Capture the cell that displays the provided text and extract its (x, y) central coordinate. 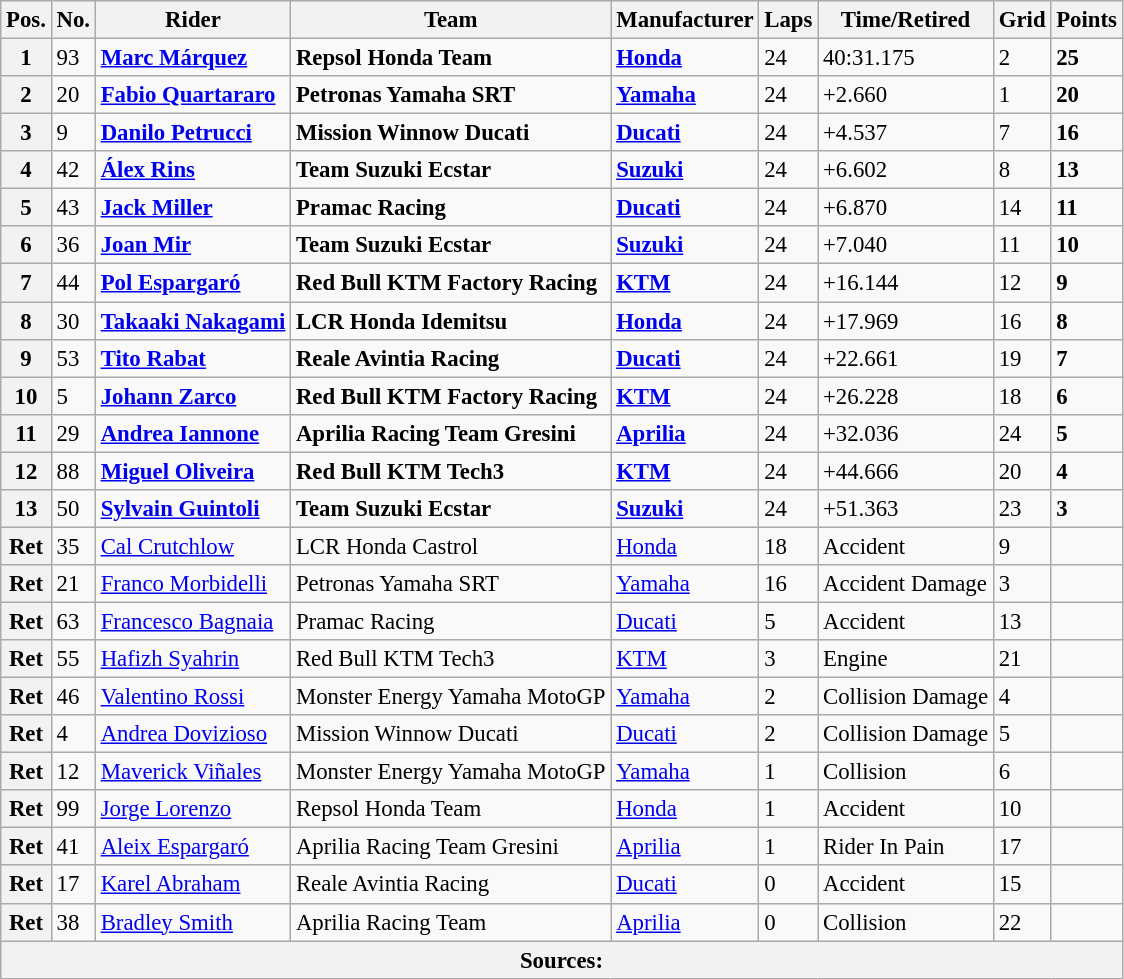
Marc Márquez (192, 58)
Tito Rabat (192, 358)
Accident Damage (906, 584)
53 (73, 358)
Pos. (26, 20)
Francesco Bagnaia (192, 621)
15 (1022, 885)
22 (1022, 922)
Pol Espargaró (192, 283)
Laps (788, 20)
43 (73, 208)
+32.036 (906, 433)
35 (73, 546)
+44.666 (906, 471)
Grid (1022, 20)
No. (73, 20)
41 (73, 847)
Hafizh Syahrin (192, 659)
36 (73, 245)
19 (1022, 358)
Álex Rins (192, 170)
LCR Honda Castrol (451, 546)
Jorge Lorenzo (192, 809)
55 (73, 659)
+17.969 (906, 321)
Rider In Pain (906, 847)
40:31.175 (906, 58)
88 (73, 471)
Sylvain Guintoli (192, 509)
Sources: (562, 960)
Joan Mir (192, 245)
93 (73, 58)
Points (1086, 20)
44 (73, 283)
Rider (192, 20)
46 (73, 697)
Time/Retired (906, 20)
Karel Abraham (192, 885)
Aprilia Racing Team (451, 922)
14 (1022, 208)
Valentino Rossi (192, 697)
+22.661 (906, 358)
Andrea Dovizioso (192, 734)
Johann Zarco (192, 396)
63 (73, 621)
+26.228 (906, 396)
+6.602 (906, 170)
Team (451, 20)
Jack Miller (192, 208)
42 (73, 170)
25 (1086, 58)
30 (73, 321)
Fabio Quartararo (192, 95)
Engine (906, 659)
+4.537 (906, 133)
Miguel Oliveira (192, 471)
23 (1022, 509)
Aleix Espargaró (192, 847)
Danilo Petrucci (192, 133)
+6.870 (906, 208)
+2.660 (906, 95)
Bradley Smith (192, 922)
Franco Morbidelli (192, 584)
29 (73, 433)
+16.144 (906, 283)
Manufacturer (685, 20)
Maverick Viñales (192, 772)
+7.040 (906, 245)
Cal Crutchlow (192, 546)
38 (73, 922)
+51.363 (906, 509)
Andrea Iannone (192, 433)
LCR Honda Idemitsu (451, 321)
Takaaki Nakagami (192, 321)
50 (73, 509)
99 (73, 809)
